Capture the cell that displays the provided text and extract its (x, y) central coordinate. 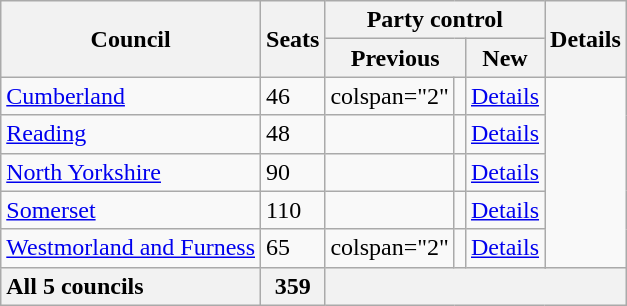
65 (293, 248)
Party control (435, 20)
New (504, 58)
48 (293, 134)
46 (293, 96)
Somerset (131, 210)
359 (293, 286)
North Yorkshire (131, 172)
Previous (396, 58)
Seats (293, 39)
110 (293, 210)
Westmorland and Furness (131, 248)
Reading (131, 134)
Council (131, 39)
90 (293, 172)
Cumberland (131, 96)
All 5 councils (131, 286)
